Detect which cell encompasses the target text, then output its (x, y) center coordinate. 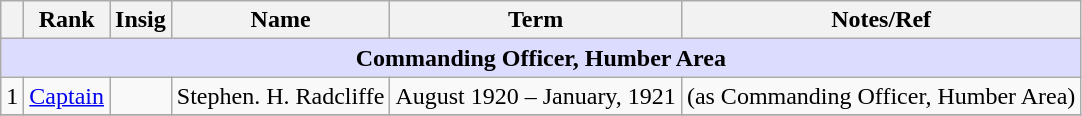
Insig (141, 20)
1 (12, 96)
Notes/Ref (881, 20)
Stephen. H. Radcliffe (280, 96)
Rank (67, 20)
Name (280, 20)
August 1920 – January, 1921 (536, 96)
(as Commanding Officer, Humber Area) (881, 96)
Term (536, 20)
Captain (67, 96)
Commanding Officer, Humber Area (541, 58)
